Output the [X, Y] coordinate of the center of the cell containing the given text.  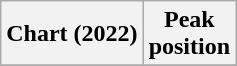
Peakposition [189, 34]
Chart (2022) [72, 34]
